Locate the cell with the specified text and output its [x, y] center coordinate. 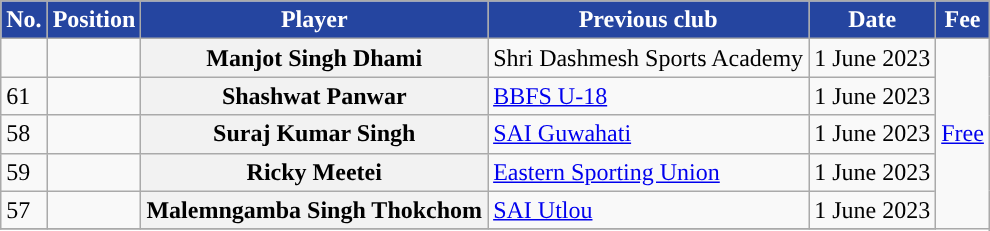
Free [963, 134]
Previous club [648, 20]
SAI Guwahati [648, 134]
Shashwat Panwar [314, 96]
Eastern Sporting Union [648, 172]
Fee [963, 20]
Malemngamba Singh Thokchom [314, 210]
Date [872, 20]
BBFS U-18 [648, 96]
Player [314, 20]
Position [94, 20]
Suraj Kumar Singh [314, 134]
59 [24, 172]
Ricky Meetei [314, 172]
Shri Dashmesh Sports Academy [648, 58]
No. [24, 20]
Manjot Singh Dhami [314, 58]
SAI Utlou [648, 210]
61 [24, 96]
58 [24, 134]
57 [24, 210]
